For the text-containing cell, return its midpoint in (X, Y) coordinate format. 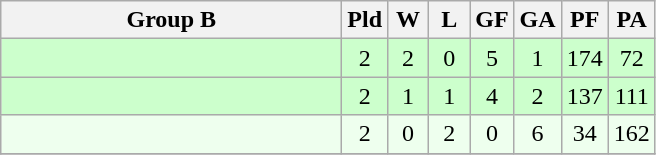
W (408, 20)
GF (492, 20)
L (450, 20)
PF (584, 20)
162 (632, 134)
111 (632, 96)
174 (584, 58)
6 (538, 134)
137 (584, 96)
72 (632, 58)
34 (584, 134)
Pld (365, 20)
4 (492, 96)
5 (492, 58)
Group B (172, 20)
GA (538, 20)
PA (632, 20)
